Find where the given text appears and provide that cell's center as (x, y) coordinate. 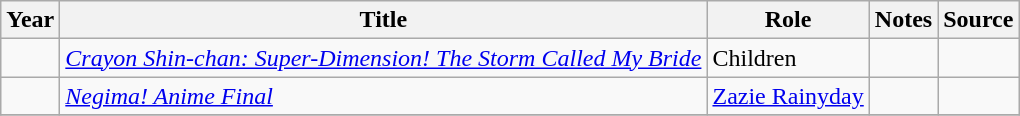
Negima! Anime Final (384, 96)
Crayon Shin-chan: Super-Dimension! The Storm Called My Bride (384, 58)
Year (30, 20)
Notes (903, 20)
Zazie Rainyday (788, 96)
Children (788, 58)
Role (788, 20)
Source (978, 20)
Title (384, 20)
